Capture the cell that displays the provided text and extract its [x, y] central coordinate. 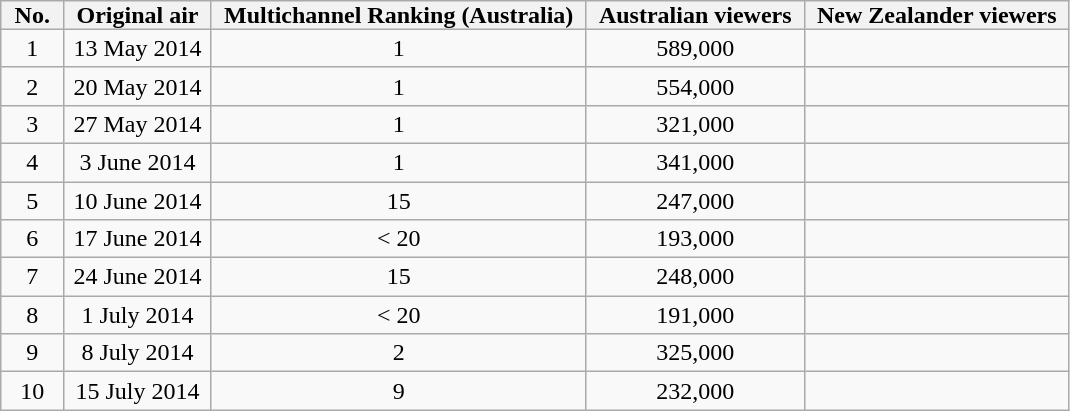
13 May 2014 [138, 48]
4 [32, 162]
554,000 [695, 86]
193,000 [695, 239]
1 July 2014 [138, 315]
Multichannel Ranking (Australia) [398, 15]
8 July 2014 [138, 353]
Australian viewers [695, 15]
7 [32, 277]
5 [32, 201]
10 [32, 391]
589,000 [695, 48]
3 [32, 124]
248,000 [695, 277]
247,000 [695, 201]
20 May 2014 [138, 86]
24 June 2014 [138, 277]
17 June 2014 [138, 239]
191,000 [695, 315]
3 June 2014 [138, 162]
Original air [138, 15]
6 [32, 239]
27 May 2014 [138, 124]
321,000 [695, 124]
New Zealander viewers [936, 15]
No. [32, 15]
10 June 2014 [138, 201]
8 [32, 315]
325,000 [695, 353]
15 July 2014 [138, 391]
341,000 [695, 162]
232,000 [695, 391]
